Determine the [X, Y] coordinate at the center of the cell enclosing the given text.  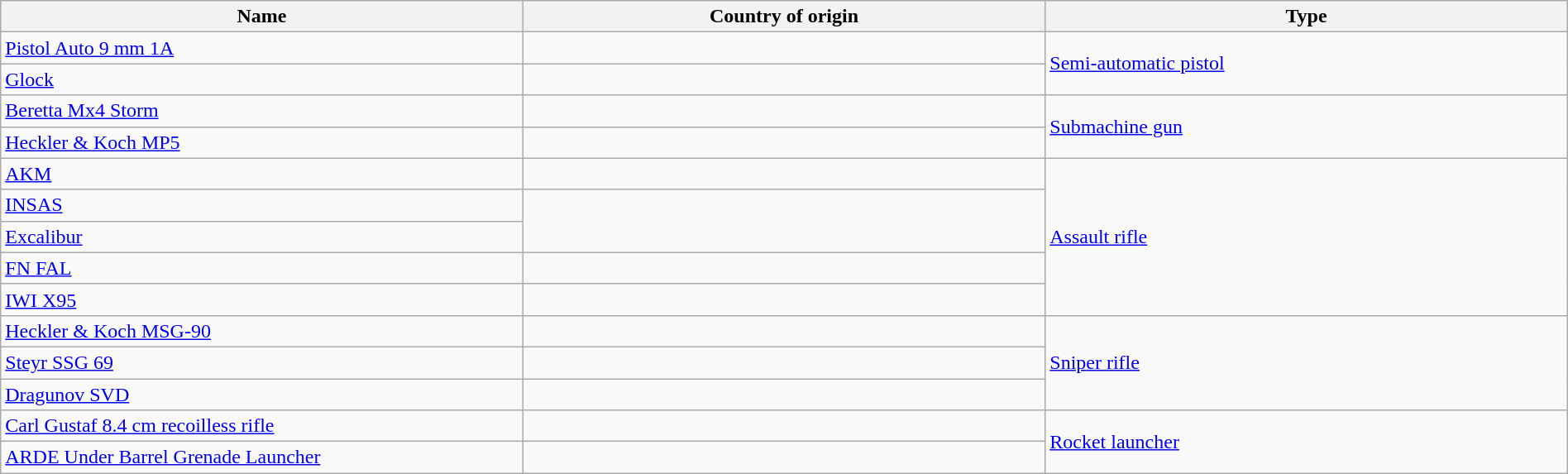
Heckler & Koch MSG-90 [262, 331]
INSAS [262, 205]
Excalibur [262, 237]
Heckler & Koch MP5 [262, 142]
Type [1307, 17]
Dragunov SVD [262, 395]
Assault rifle [1307, 237]
Pistol Auto 9 mm 1A [262, 48]
AKM [262, 174]
Sniper rifle [1307, 362]
IWI X95 [262, 299]
Name [262, 17]
Submachine gun [1307, 127]
Carl Gustaf 8.4 cm recoilless rifle [262, 426]
Rocket launcher [1307, 442]
Semi-automatic pistol [1307, 64]
Beretta Mx4 Storm [262, 111]
Glock [262, 79]
Steyr SSG 69 [262, 362]
Country of origin [784, 17]
ARDE Under Barrel Grenade Launcher [262, 457]
FN FAL [262, 268]
